Return the (x, y) coordinate for the center point of the cell that contains the specified text.  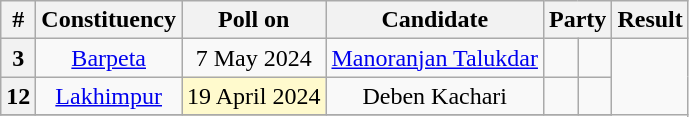
Manoranjan Talukdar (435, 58)
19 April 2024 (254, 96)
Party (577, 20)
# (18, 20)
7 May 2024 (254, 58)
Barpeta (109, 58)
Constituency (109, 20)
3 (18, 58)
Deben Kachari (435, 96)
Candidate (435, 20)
Poll on (254, 20)
Result (650, 20)
12 (18, 96)
Lakhimpur (109, 96)
